Identify which cell holds the provided text, then report its (x, y) central coordinate. 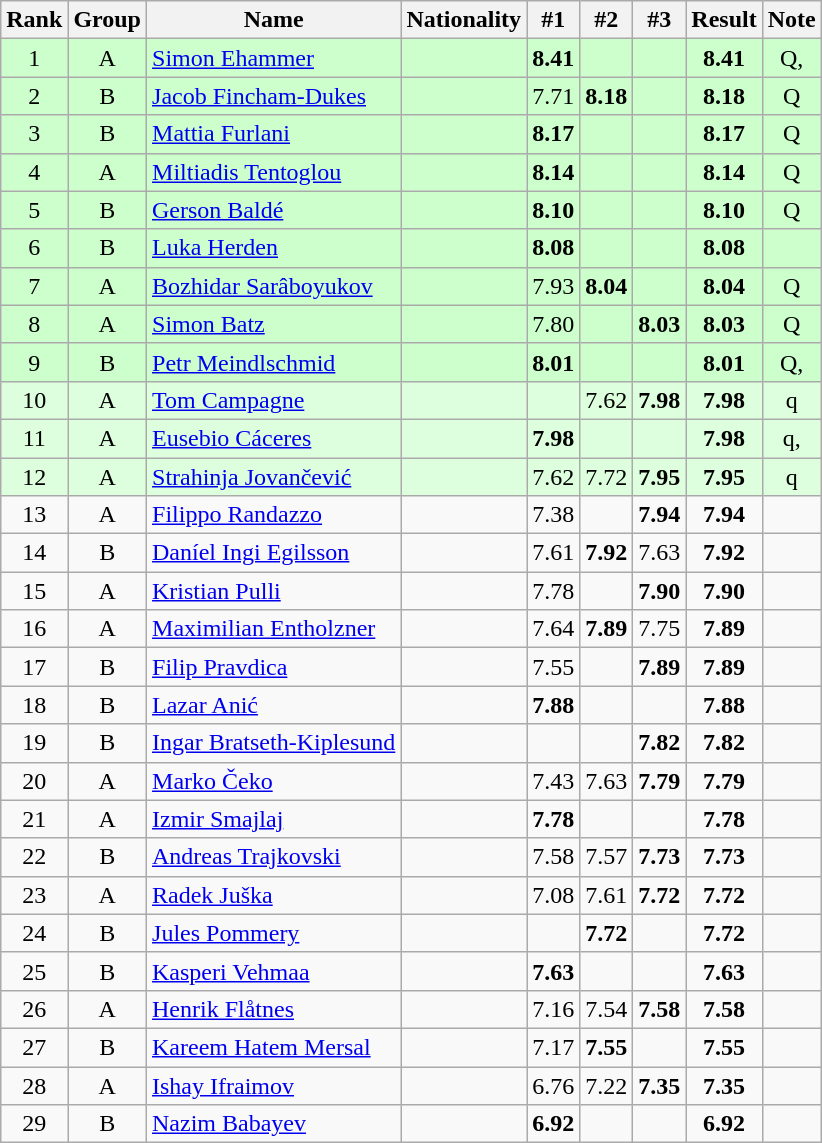
10 (34, 400)
7 (34, 286)
2 (34, 96)
19 (34, 743)
16 (34, 629)
24 (34, 933)
Andreas Trajkovski (274, 857)
Group (108, 20)
Tom Campagne (274, 400)
Note (792, 20)
Jules Pommery (274, 933)
Simon Batz (274, 324)
7.43 (554, 781)
22 (34, 857)
Marko Čeko (274, 781)
5 (34, 210)
20 (34, 781)
q, (792, 438)
#2 (606, 20)
Eusebio Cáceres (274, 438)
7.22 (606, 1085)
Strahinja Jovančević (274, 477)
15 (34, 591)
23 (34, 895)
Miltiadis Tentoglou (274, 172)
7.80 (554, 324)
26 (34, 1009)
Maximilian Entholzner (274, 629)
Henrik Flåtnes (274, 1009)
12 (34, 477)
18 (34, 705)
21 (34, 819)
Jacob Fincham-Dukes (274, 96)
Gerson Baldé (274, 210)
7.54 (606, 1009)
6 (34, 248)
14 (34, 553)
Izmir Smajlaj (274, 819)
28 (34, 1085)
Result (724, 20)
29 (34, 1124)
7.16 (554, 1009)
Bozhidar Sarâboyukov (274, 286)
Ingar Bratseth-Kiplesund (274, 743)
7.57 (606, 857)
Radek Juška (274, 895)
17 (34, 667)
Filip Pravdica (274, 667)
Nazim Babayev (274, 1124)
Ishay Ifraimov (274, 1085)
Petr Meindlschmid (274, 362)
4 (34, 172)
Mattia Furlani (274, 134)
8 (34, 324)
25 (34, 971)
7.38 (554, 515)
7.64 (554, 629)
Luka Herden (274, 248)
Lazar Anić (274, 705)
Nationality (464, 20)
#3 (660, 20)
Rank (34, 20)
6.76 (554, 1085)
Daníel Ingi Egilsson (274, 553)
Name (274, 20)
Kareem Hatem Mersal (274, 1047)
#1 (554, 20)
Simon Ehammer (274, 58)
11 (34, 438)
3 (34, 134)
7.75 (660, 629)
27 (34, 1047)
9 (34, 362)
7.93 (554, 286)
1 (34, 58)
Filippo Randazzo (274, 515)
7.71 (554, 96)
7.17 (554, 1047)
Kristian Pulli (274, 591)
7.08 (554, 895)
Kasperi Vehmaa (274, 971)
13 (34, 515)
